Return (x, y) of the center of cell containing provided text 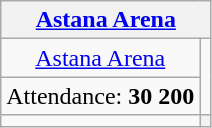
Attendance: 30 200 (100, 96)
